From the cell containing the given text, extract its center point as (X, Y) coordinate. 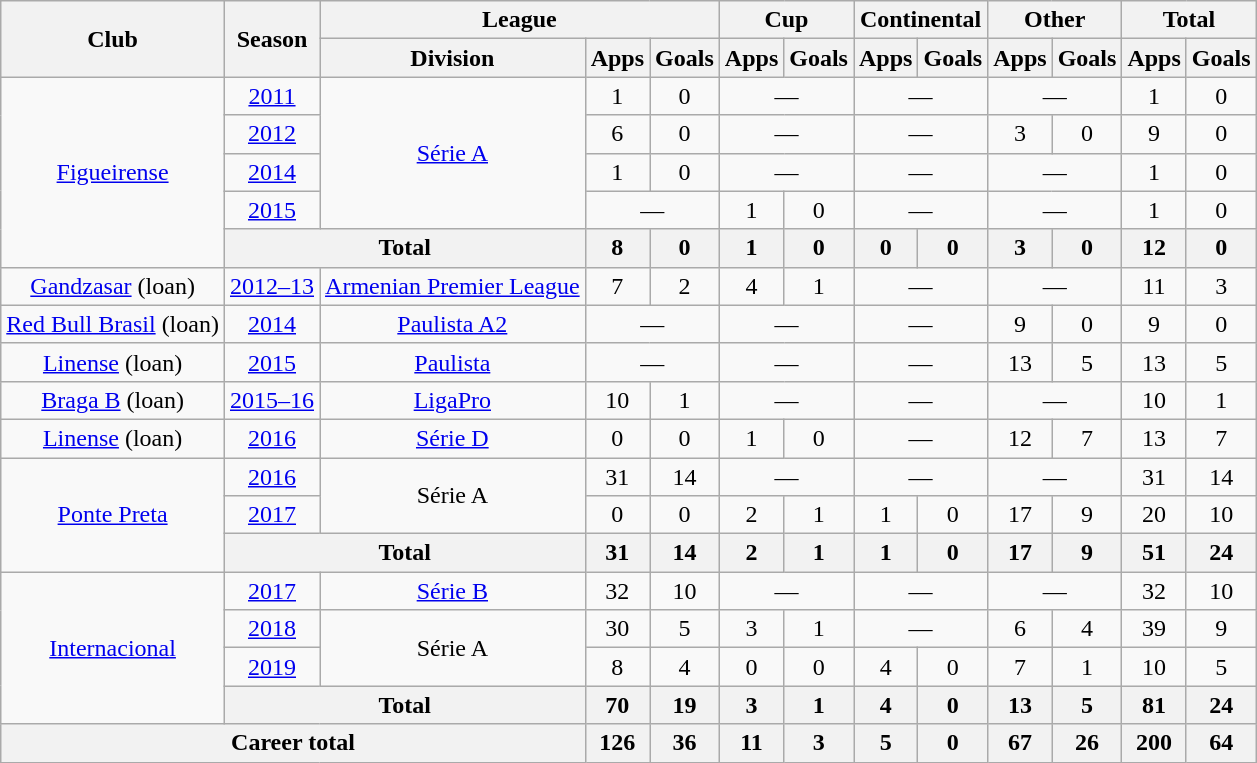
Ponte Preta (113, 515)
2015–16 (272, 400)
67 (1020, 743)
2011 (272, 96)
64 (1221, 743)
Série B (453, 591)
Division (453, 58)
Figueirense (113, 172)
LigaPro (453, 400)
Career total (293, 743)
51 (1154, 553)
2012 (272, 134)
Série D (453, 438)
Braga B (loan) (113, 400)
200 (1154, 743)
Gandzasar (loan) (113, 286)
Paulista A2 (453, 324)
2019 (272, 667)
Paulista (453, 362)
Internacional (113, 648)
Armenian Premier League (453, 286)
126 (617, 743)
36 (685, 743)
League (520, 20)
Continental (921, 20)
19 (685, 705)
2018 (272, 629)
Club (113, 39)
Red Bull Brasil (loan) (113, 324)
Season (272, 39)
39 (1154, 629)
81 (1154, 705)
20 (1154, 515)
70 (617, 705)
Other (1055, 20)
30 (617, 629)
2012–13 (272, 286)
Cup (786, 20)
26 (1087, 743)
